For the text-containing cell, return its midpoint in (x, y) coordinate format. 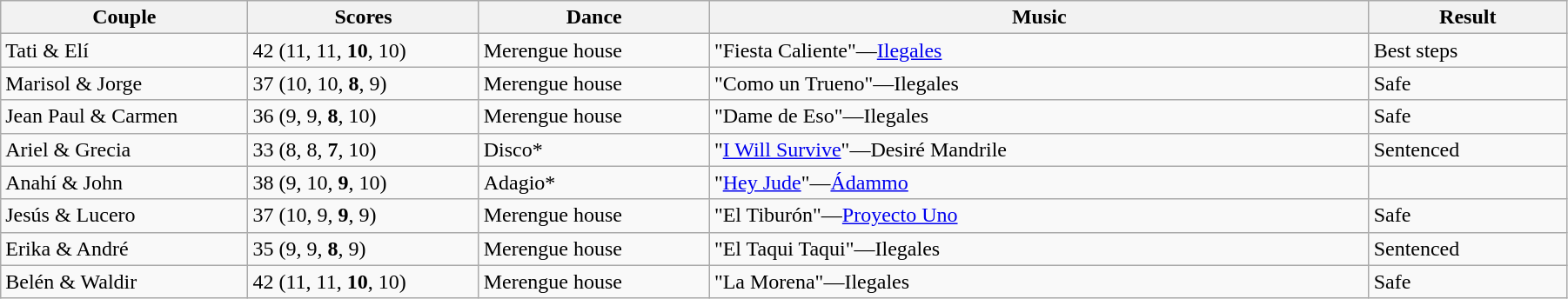
Belén & Waldir (124, 282)
"Fiesta Caliente"—Ilegales (1039, 50)
37 (10, 10, 8, 9) (364, 83)
Ariel & Grecia (124, 149)
Anahí & John (124, 183)
"El Tiburón"—Proyecto Uno (1039, 216)
Jesús & Lucero (124, 216)
38 (9, 10, 9, 10) (364, 183)
Jean Paul & Carmen (124, 116)
36 (9, 9, 8, 10) (364, 116)
Best steps (1467, 50)
35 (9, 9, 8, 9) (364, 249)
37 (10, 9, 9, 9) (364, 216)
"I Will Survive"—Desiré Mandrile (1039, 149)
"Como un Trueno"—Ilegales (1039, 83)
Couple (124, 17)
33 (8, 8, 7, 10) (364, 149)
Scores (364, 17)
Disco* (593, 149)
Adagio* (593, 183)
"Dame de Eso"—Ilegales (1039, 116)
Dance (593, 17)
"Hey Jude"—Ádammo (1039, 183)
"El Taqui Taqui"—Ilegales (1039, 249)
Marisol & Jorge (124, 83)
Result (1467, 17)
"La Morena"—Ilegales (1039, 282)
Music (1039, 17)
Tati & Elí (124, 50)
Erika & André (124, 249)
